Provide the [X, Y] coordinate of the cell's center where the given text is located.  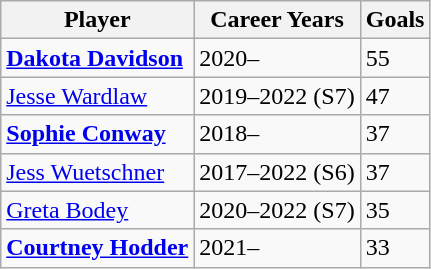
Sophie Conway [98, 134]
2017–2022 (S6) [277, 172]
Goals [395, 20]
Courtney Hodder [98, 248]
2020–2022 (S7) [277, 210]
Player [98, 20]
2021– [277, 248]
Dakota Davidson [98, 58]
55 [395, 58]
Jess Wuetschner [98, 172]
Jesse Wardlaw [98, 96]
35 [395, 210]
2018– [277, 134]
2019–2022 (S7) [277, 96]
33 [395, 248]
2020– [277, 58]
47 [395, 96]
Career Years [277, 20]
Greta Bodey [98, 210]
